Pinpoint the cell where the given text exists, returning its (X, Y) midpoint coordinate. 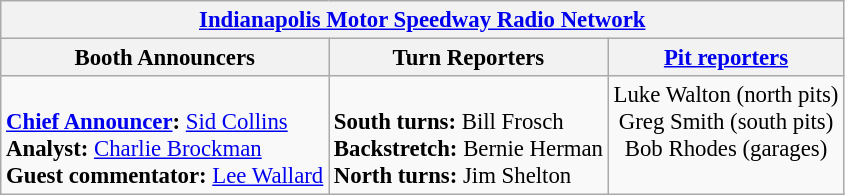
South turns: Bill Frosch Backstretch: Bernie Herman North turns: Jim Shelton (469, 136)
Indianapolis Motor Speedway Radio Network (422, 20)
Chief Announcer: Sid Collins Analyst: Charlie BrockmanGuest commentator: Lee Wallard (165, 136)
Luke Walton (north pits)Greg Smith (south pits)Bob Rhodes (garages) (726, 136)
Turn Reporters (469, 58)
Booth Announcers (165, 58)
Pit reporters (726, 58)
